Identify which cell holds the provided text, then report its [X, Y] central coordinate. 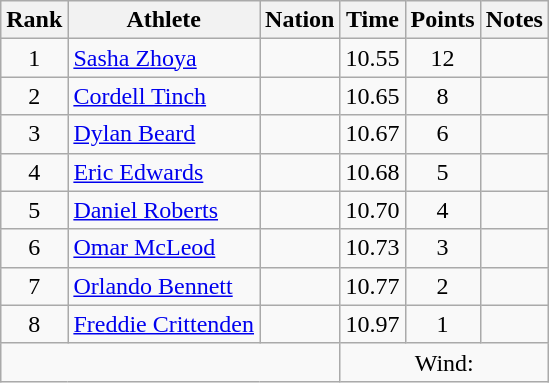
Wind: [444, 362]
12 [442, 58]
10.73 [372, 248]
Athlete [164, 20]
Rank [34, 20]
Dylan Beard [164, 134]
Eric Edwards [164, 172]
Notes [514, 20]
10.55 [372, 58]
10.70 [372, 210]
10.68 [372, 172]
10.67 [372, 134]
10.97 [372, 324]
Cordell Tinch [164, 96]
7 [34, 286]
Time [372, 20]
Nation [300, 20]
Daniel Roberts [164, 210]
Points [442, 20]
Orlando Bennett [164, 286]
Freddie Crittenden [164, 324]
10.77 [372, 286]
Sasha Zhoya [164, 58]
Omar McLeod [164, 248]
10.65 [372, 96]
